Output the [X, Y] coordinate of the center of the cell containing the given text.  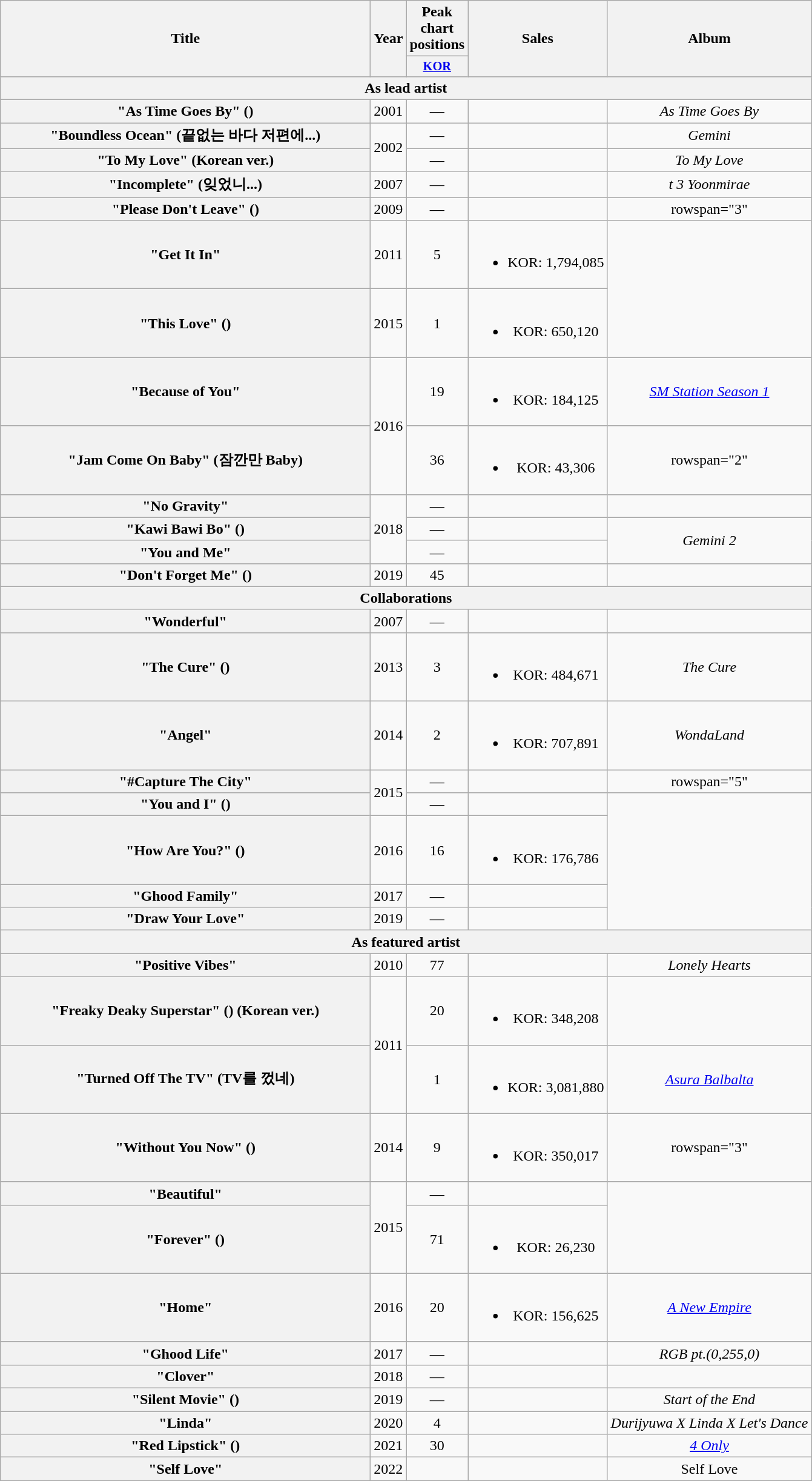
The Cure [710, 666]
KOR: 184,125 [538, 391]
KOR: 43,306 [538, 460]
2 [437, 735]
"Without You Now" () [185, 1147]
"Linda" [185, 1423]
16 [437, 850]
WondaLand [710, 735]
RGB pt.(0,255,0) [710, 1353]
4 Only [710, 1446]
Asura Balbalta [710, 1079]
Lonely Hearts [710, 965]
"Angel" [185, 735]
Title [185, 39]
2022 [389, 1469]
"To My Love" (Korean ver.) [185, 160]
2020 [389, 1423]
KOR: 350,017 [538, 1147]
KOR: 348,208 [538, 1010]
SM Station Season 1 [710, 391]
"Turned Off The TV" (TV를 껐네) [185, 1079]
19 [437, 391]
"Please Don't Leave" () [185, 209]
KOR: 176,786 [538, 850]
As lead artist [406, 88]
2009 [389, 209]
"Kawi Bawi Bo" () [185, 529]
"Draw Your Love" [185, 919]
"Jam Come On Baby" (잠깐만 Baby) [185, 460]
KOR: 3,081,880 [538, 1079]
"Forever" () [185, 1239]
KOR [437, 67]
2001 [389, 111]
2021 [389, 1446]
9 [437, 1147]
77 [437, 965]
71 [437, 1239]
"Home" [185, 1307]
45 [437, 575]
"Self Love" [185, 1469]
5 [437, 254]
"How Are You?" () [185, 850]
To My Love [710, 160]
KOR: 484,671 [538, 666]
As Time Goes By [710, 111]
Album [710, 39]
"This Love" () [185, 323]
KOR: 156,625 [538, 1307]
"#Capture The City" [185, 781]
"Positive Vibes" [185, 965]
"Boundless Ocean" (끝없는 바다 저편에...) [185, 136]
36 [437, 460]
KOR: 26,230 [538, 1239]
"Clover" [185, 1376]
As featured artist [406, 942]
Gemini 2 [710, 540]
A New Empire [710, 1307]
Year [389, 39]
2013 [389, 666]
"As Time Goes By" () [185, 111]
KOR: 650,120 [538, 323]
"You and Me" [185, 552]
"No Gravity" [185, 506]
"The Cure" () [185, 666]
2010 [389, 965]
"Beautiful" [185, 1193]
Self Love [710, 1469]
KOR: 707,891 [538, 735]
rowspan="5" [710, 781]
"Wonderful" [185, 621]
Peak chart positions [437, 28]
KOR: 1,794,085 [538, 254]
"Freaky Deaky Superstar" () (Korean ver.) [185, 1010]
4 [437, 1423]
"You and I" () [185, 804]
Durijyuwa X Linda X Let's Dance [710, 1423]
30 [437, 1446]
"Silent Movie" () [185, 1400]
rowspan="2" [710, 460]
Collaborations [406, 598]
Gemini [710, 136]
"Incomplete" (잊었니...) [185, 184]
"Ghood Life" [185, 1353]
"Ghood Family" [185, 896]
3 [437, 666]
2002 [389, 148]
Start of the End [710, 1400]
"Red Lipstick" () [185, 1446]
"Because of You" [185, 391]
"Don't Forget Me" () [185, 575]
t 3 Yoonmirae [710, 184]
"Get It In" [185, 254]
Sales [538, 39]
